Scan for the cell matching the given text and deliver its (x, y) coordinate at center. 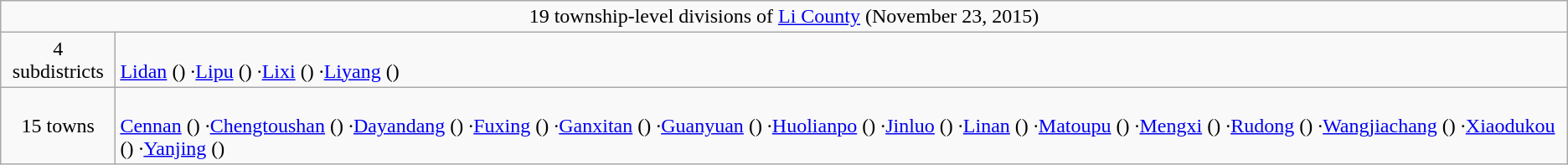
Lidan () ·Lipu () ·Lixi () ·Liyang () (841, 60)
19 township-level divisions of Li County (November 23, 2015) (784, 17)
4 subdistricts (59, 60)
15 towns (59, 126)
